Return [X, Y] of the center of cell containing provided text 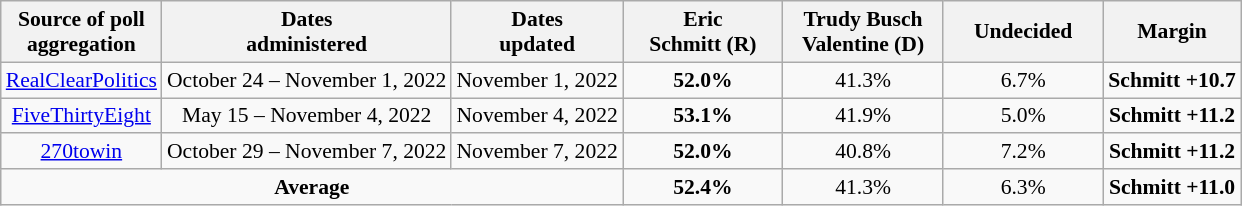
5.0% [1023, 116]
270towin [82, 152]
Schmitt +10.7 [1172, 80]
7.2% [1023, 152]
Source of pollaggregation [82, 32]
Datesadministered [307, 32]
6.3% [1023, 187]
6.7% [1023, 80]
May 15 – November 4, 2022 [307, 116]
Datesupdated [536, 32]
FiveThirtyEight [82, 116]
Trudy BuschValentine (D) [863, 32]
November 7, 2022 [536, 152]
52.4% [703, 187]
RealClearPolitics [82, 80]
October 24 – November 1, 2022 [307, 80]
EricSchmitt (R) [703, 32]
November 1, 2022 [536, 80]
Undecided [1023, 32]
40.8% [863, 152]
41.9% [863, 116]
October 29 – November 7, 2022 [307, 152]
Average [312, 187]
Schmitt +11.0 [1172, 187]
November 4, 2022 [536, 116]
53.1% [703, 116]
Margin [1172, 32]
